Locate the cell with the specified text and output its [X, Y] center coordinate. 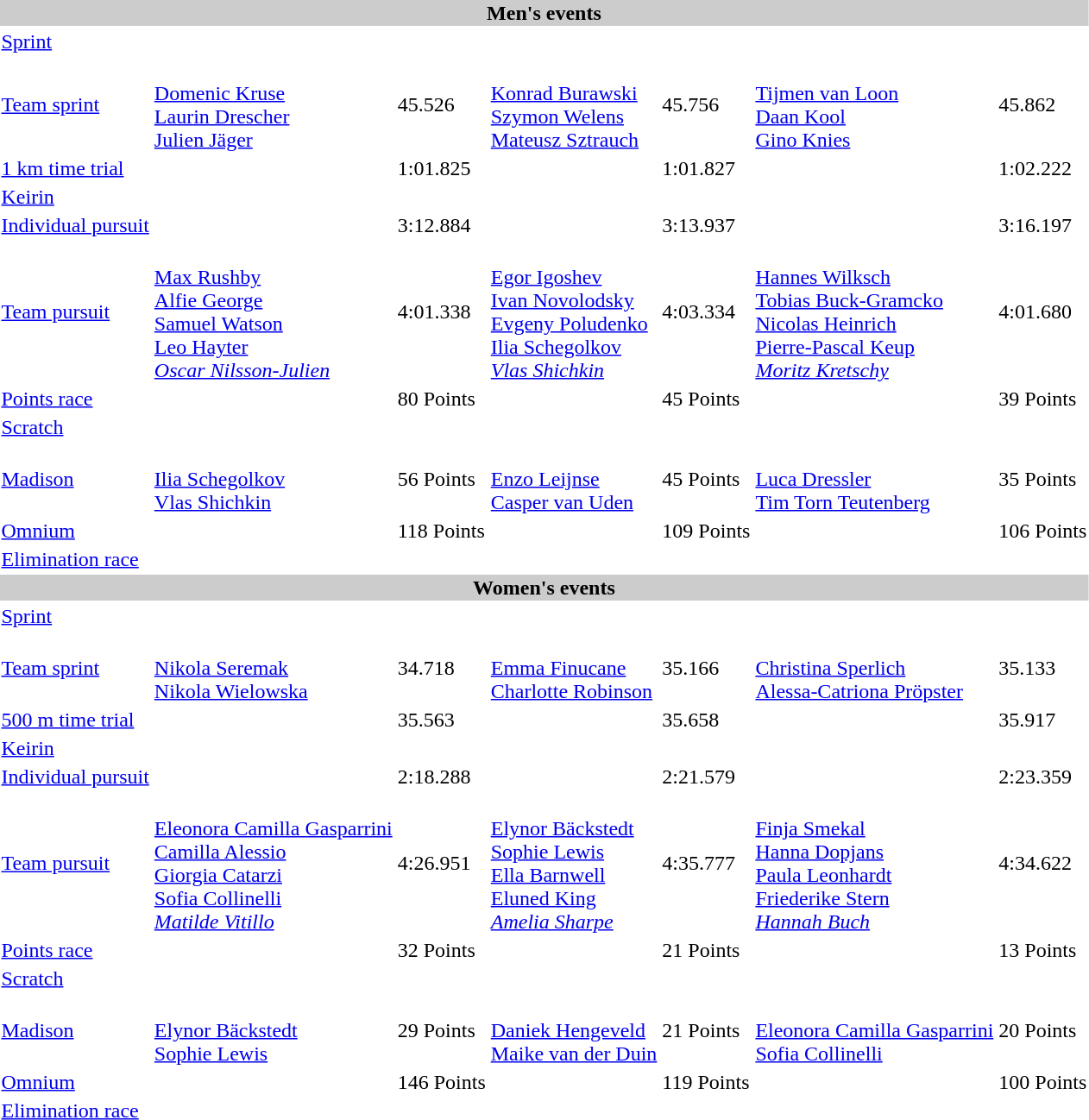
Nikola SeremakNikola Wielowska [273, 668]
35.133 [1042, 668]
106 Points [1042, 531]
Women's events [544, 588]
118 Points [442, 531]
Eleonora Camilla GasparriniSofia Collinelli [875, 1030]
1:01.827 [706, 168]
35 Points [1042, 479]
1 km time trial [75, 168]
Elynor BäckstedtSophie LewisElla BarnwellEluned KingAmelia Sharpe [574, 863]
35.563 [442, 720]
4:35.777 [706, 863]
Konrad BurawskiSzymon WelensMateusz Sztrauch [574, 105]
4:01.338 [442, 312]
3:16.197 [1042, 225]
35.917 [1042, 720]
Elimination race [75, 559]
Elynor BäckstedtSophie Lewis [273, 1030]
Tijmen van LoonDaan KoolGino Knies [875, 105]
Egor IgoshevIvan NovolodskyEvgeny PoludenkoIlia SchegolkovVlas Shichkin [574, 312]
20 Points [1042, 1030]
Christina SperlichAlessa-Catriona Pröpster [875, 668]
Ilia SchegolkovVlas Shichkin [273, 479]
80 Points [442, 399]
2:18.288 [442, 777]
35.658 [706, 720]
Enzo LeijnseCasper van Uden [574, 479]
Max RushbyAlfie GeorgeSamuel WatsonLeo HayterOscar Nilsson-Julien [273, 312]
4:26.951 [442, 863]
29 Points [442, 1030]
1:01.825 [442, 168]
39 Points [1042, 399]
34.718 [442, 668]
109 Points [706, 531]
1:02.222 [1042, 168]
Emma FinucaneCharlotte Robinson [574, 668]
Luca DresslerTim Torn Teutenberg [875, 479]
Domenic KruseLaurin DrescherJulien Jäger [273, 105]
4:03.334 [706, 312]
32 Points [442, 950]
119 Points [706, 1082]
45.756 [706, 105]
Men's events [544, 13]
4:01.680 [1042, 312]
2:21.579 [706, 777]
2:23.359 [1042, 777]
Daniek HengeveldMaike van der Duin [574, 1030]
500 m time trial [75, 720]
45.862 [1042, 105]
Finja SmekalHanna DopjansPaula LeonhardtFriederike SternHannah Buch [875, 863]
146 Points [442, 1082]
35.166 [706, 668]
13 Points [1042, 950]
Eleonora Camilla GasparriniCamilla AlessioGiorgia CatarziSofia CollinelliMatilde Vitillo [273, 863]
4:34.622 [1042, 863]
3:13.937 [706, 225]
100 Points [1042, 1082]
56 Points [442, 479]
45.526 [442, 105]
Hannes WilkschTobias Buck-GramckoNicolas HeinrichPierre-Pascal KeupMoritz Kretschy [875, 312]
3:12.884 [442, 225]
